From the cell containing the given text, extract its center point as [x, y] coordinate. 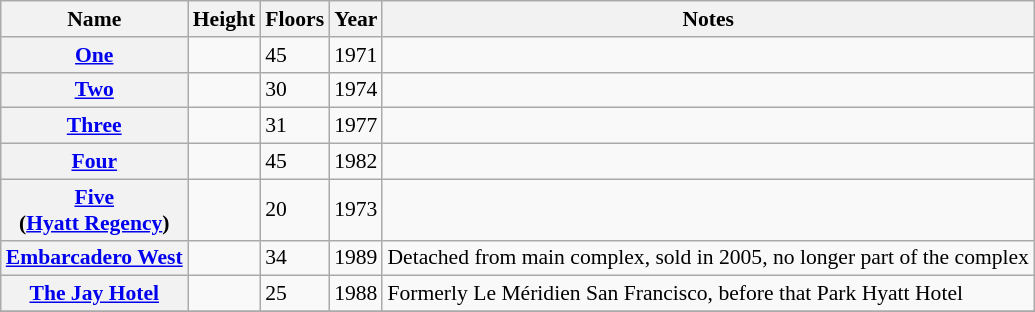
Name [94, 19]
20 [294, 210]
30 [294, 90]
1971 [356, 55]
The Jay Hotel [94, 294]
Five(Hyatt Regency) [94, 210]
Embarcadero West [94, 258]
31 [294, 126]
Two [94, 90]
1974 [356, 90]
Four [94, 162]
One [94, 55]
Floors [294, 19]
Formerly Le Méridien San Francisco, before that Park Hyatt Hotel [708, 294]
Notes [708, 19]
1973 [356, 210]
Year [356, 19]
Detached from main complex, sold in 2005, no longer part of the complex [708, 258]
Height [224, 19]
34 [294, 258]
1982 [356, 162]
1989 [356, 258]
1977 [356, 126]
1988 [356, 294]
Three [94, 126]
25 [294, 294]
